Search for the cell housing the specified text and yield its (X, Y) center coordinate. 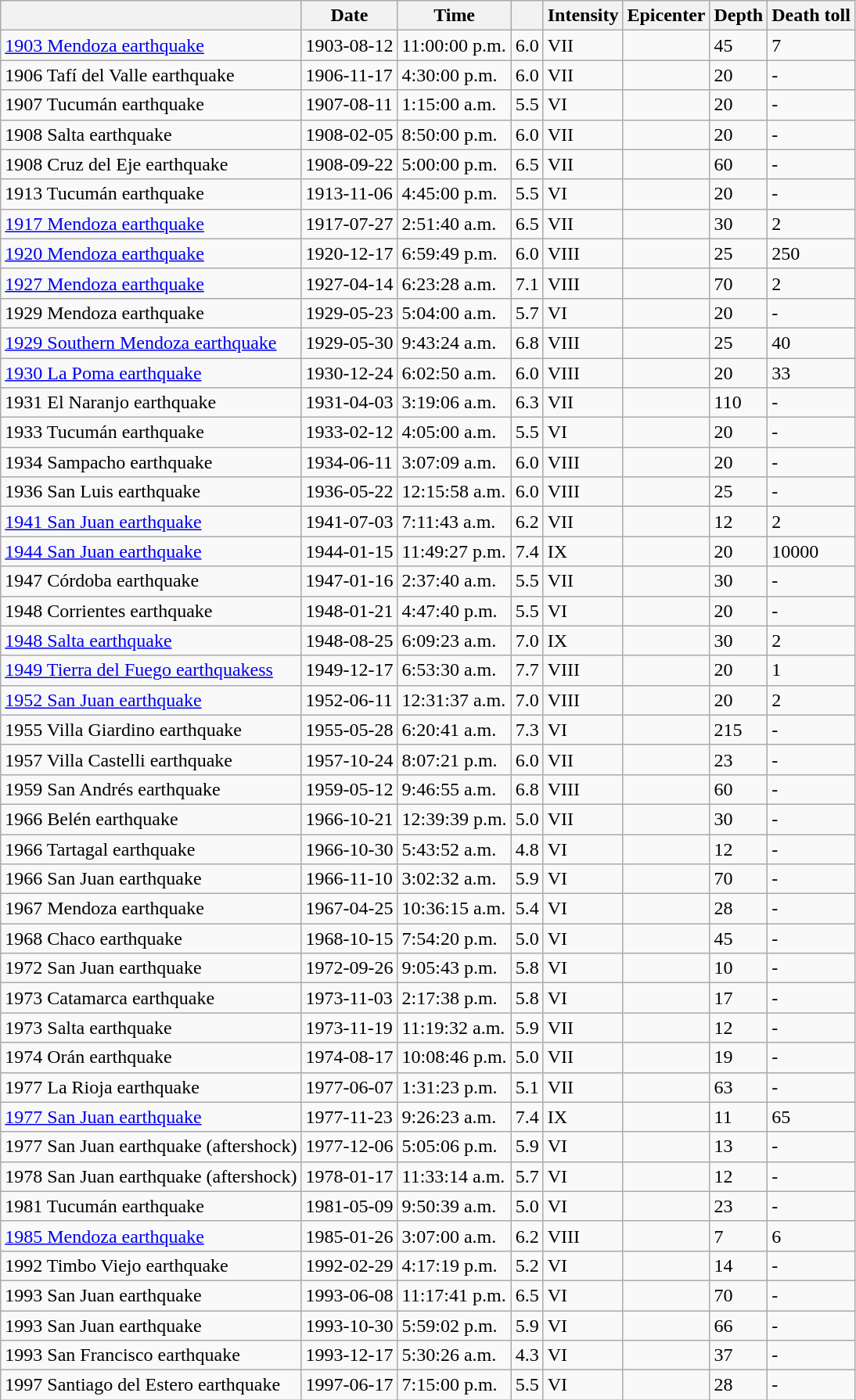
10000 (811, 551)
1927 Mendoza earthquake (151, 283)
1974 Orán earthquake (151, 1057)
4.8 (527, 849)
1929-05-30 (349, 343)
1948 Corrientes earthquake (151, 611)
1931 El Naranjo earthquake (151, 403)
9:50:39 a.m. (454, 1206)
1944 San Juan earthquake (151, 551)
Time (454, 16)
1941 San Juan earthquake (151, 522)
1941-07-03 (349, 522)
7.7 (527, 670)
3:07:09 a.m. (454, 462)
1967-04-25 (349, 909)
1981 Tucumán earthquake (151, 1206)
8:50:00 p.m. (454, 135)
Death toll (811, 16)
11 (739, 1117)
5:59:02 p.m. (454, 1326)
Date (349, 16)
1955-05-28 (349, 730)
1977-06-07 (349, 1087)
7.3 (527, 730)
37 (739, 1355)
5.1 (527, 1087)
1949 Tierra del Fuego earthquakess (151, 670)
1947-01-16 (349, 581)
1997 Santiago del Estero earthquake (151, 1385)
10:36:15 a.m. (454, 909)
5:04:00 a.m. (454, 313)
1936-05-22 (349, 492)
1906-11-17 (349, 75)
2:37:40 a.m. (454, 581)
1927-04-14 (349, 283)
6:20:41 a.m. (454, 730)
1977 La Rioja earthquake (151, 1087)
1966 Tartagal earthquake (151, 849)
1973-11-03 (349, 998)
1913-11-06 (349, 194)
1967 Mendoza earthquake (151, 909)
1903 Mendoza earthquake (151, 45)
4:17:19 p.m. (454, 1265)
5:05:06 p.m. (454, 1147)
1981-05-09 (349, 1206)
3:02:32 a.m. (454, 879)
2:51:40 a.m. (454, 224)
1920-12-17 (349, 253)
9:43:24 a.m. (454, 343)
1974-08-17 (349, 1057)
1929 Southern Mendoza earthquake (151, 343)
1934-06-11 (349, 462)
1934 Sampacho earthquake (151, 462)
12:39:39 p.m. (454, 819)
10 (739, 968)
1933 Tucumán earthquake (151, 433)
1931-04-03 (349, 403)
1930 La Poma earthquake (151, 373)
6:53:30 a.m. (454, 670)
65 (811, 1117)
1985 Mendoza earthquake (151, 1236)
1977 San Juan earthquake (aftershock) (151, 1147)
63 (739, 1087)
1959-05-12 (349, 789)
1908 Salta earthquake (151, 135)
1977 San Juan earthquake (151, 1117)
1908-09-22 (349, 164)
1930-12-24 (349, 373)
7:54:20 p.m. (454, 939)
5.2 (527, 1265)
1978-01-17 (349, 1176)
1957-10-24 (349, 759)
1906 Tafí del Valle earthquake (151, 75)
1903-08-12 (349, 45)
66 (739, 1326)
11:33:14 a.m. (454, 1176)
1952-06-11 (349, 700)
1947 Córdoba earthquake (151, 581)
5:43:52 a.m. (454, 849)
1917-07-27 (349, 224)
6:09:23 a.m. (454, 641)
9:05:43 p.m. (454, 968)
1929 Mendoza earthquake (151, 313)
1985-01-26 (349, 1236)
1920 Mendoza earthquake (151, 253)
9:46:55 a.m. (454, 789)
6.3 (527, 403)
1992-02-29 (349, 1265)
11:49:27 p.m. (454, 551)
14 (739, 1265)
5:00:00 p.m. (454, 164)
4:30:00 p.m. (454, 75)
6:23:28 a.m. (454, 283)
40 (811, 343)
1929-05-23 (349, 313)
5:30:26 a.m. (454, 1355)
3:19:06 a.m. (454, 403)
4:05:00 a.m. (454, 433)
1993 San Francisco earthquake (151, 1355)
1993-12-17 (349, 1355)
1948 Salta earthquake (151, 641)
3:07:00 a.m. (454, 1236)
1949-12-17 (349, 670)
1968-10-15 (349, 939)
1959 San Andrés earthquake (151, 789)
6:02:50 a.m. (454, 373)
110 (739, 403)
1997-06-17 (349, 1385)
1973 Catamarca earthquake (151, 998)
12:15:58 a.m. (454, 492)
17 (739, 998)
1972-09-26 (349, 968)
1907-08-11 (349, 105)
1966-10-21 (349, 819)
1948-01-21 (349, 611)
1966 San Juan earthquake (151, 879)
1913 Tucumán earthquake (151, 194)
1 (811, 670)
33 (811, 373)
1973 Salta earthquake (151, 1028)
Depth (739, 16)
1936 San Luis earthquake (151, 492)
1977-12-06 (349, 1147)
9:26:23 a.m. (454, 1117)
1978 San Juan earthquake (aftershock) (151, 1176)
1907 Tucumán earthquake (151, 105)
215 (739, 730)
1908-02-05 (349, 135)
1944-01-15 (349, 551)
1992 Timbo Viejo earthquake (151, 1265)
4:47:40 p.m. (454, 611)
1973-11-19 (349, 1028)
1977-11-23 (349, 1117)
1966-11-10 (349, 879)
1933-02-12 (349, 433)
1957 Villa Castelli earthquake (151, 759)
1:15:00 a.m. (454, 105)
1:31:23 p.m. (454, 1087)
5.4 (527, 909)
19 (739, 1057)
1966 Belén earthquake (151, 819)
Intensity (583, 16)
4:45:00 p.m. (454, 194)
1993-10-30 (349, 1326)
11:19:32 a.m. (454, 1028)
11:17:41 p.m. (454, 1295)
1908 Cruz del Eje earthquake (151, 164)
6:59:49 p.m. (454, 253)
1968 Chaco earthquake (151, 939)
1993-06-08 (349, 1295)
2:17:38 p.m. (454, 998)
11:00:00 p.m. (454, 45)
Epicenter (667, 16)
1972 San Juan earthquake (151, 968)
8:07:21 p.m. (454, 759)
7:11:43 a.m. (454, 522)
13 (739, 1147)
6 (811, 1236)
4.3 (527, 1355)
10:08:46 p.m. (454, 1057)
1917 Mendoza earthquake (151, 224)
1952 San Juan earthquake (151, 700)
1948-08-25 (349, 641)
7.1 (527, 283)
1966-10-30 (349, 849)
1955 Villa Giardino earthquake (151, 730)
12:31:37 a.m. (454, 700)
250 (811, 253)
7:15:00 p.m. (454, 1385)
